Identify which cell holds the provided text, then report its [x, y] central coordinate. 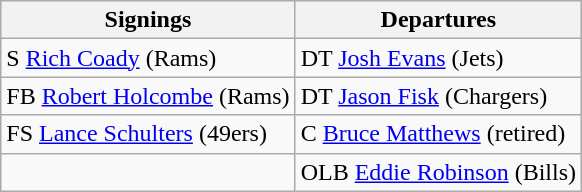
FS Lance Schulters (49ers) [148, 134]
Departures [438, 20]
Signings [148, 20]
OLB Eddie Robinson (Bills) [438, 172]
DT Josh Evans (Jets) [438, 58]
DT Jason Fisk (Chargers) [438, 96]
S Rich Coady (Rams) [148, 58]
FB Robert Holcombe (Rams) [148, 96]
C Bruce Matthews (retired) [438, 134]
